Scan for the cell matching the given text and deliver its (X, Y) coordinate at center. 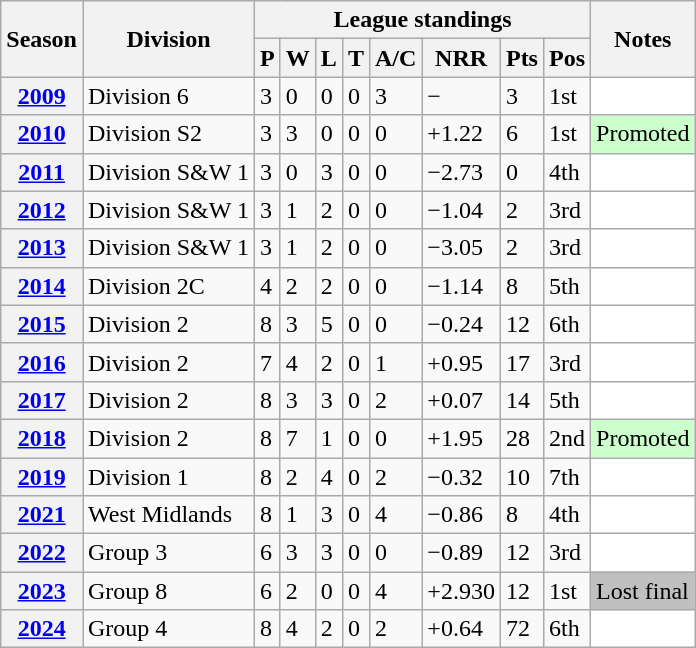
+1.22 (462, 134)
2nd (566, 438)
Lost final (643, 591)
Group 8 (168, 591)
L (328, 58)
72 (522, 629)
Division 2C (168, 286)
2015 (42, 324)
League standings (422, 20)
+1.95 (462, 438)
+0.64 (462, 629)
2017 (42, 400)
28 (522, 438)
Season (42, 39)
2014 (42, 286)
−0.86 (462, 515)
Division S2 (168, 134)
2023 (42, 591)
17 (522, 362)
Group 3 (168, 553)
Division (168, 39)
2013 (42, 248)
2019 (42, 477)
2012 (42, 210)
−0.24 (462, 324)
Division 6 (168, 96)
−2.73 (462, 172)
−1.14 (462, 286)
T (356, 58)
+0.07 (462, 400)
2009 (42, 96)
Division 1 (168, 477)
A/C (395, 58)
Group 4 (168, 629)
5 (328, 324)
− (462, 96)
W (298, 58)
2018 (42, 438)
10 (522, 477)
7th (566, 477)
P (267, 58)
+2.930 (462, 591)
−0.32 (462, 477)
−0.89 (462, 553)
2024 (42, 629)
Pos (566, 58)
Notes (643, 39)
2016 (42, 362)
+0.95 (462, 362)
−3.05 (462, 248)
NRR (462, 58)
2021 (42, 515)
2022 (42, 553)
2011 (42, 172)
West Midlands (168, 515)
Pts (522, 58)
−1.04 (462, 210)
2010 (42, 134)
14 (522, 400)
